Scan for the cell matching the given text and deliver its (X, Y) coordinate at center. 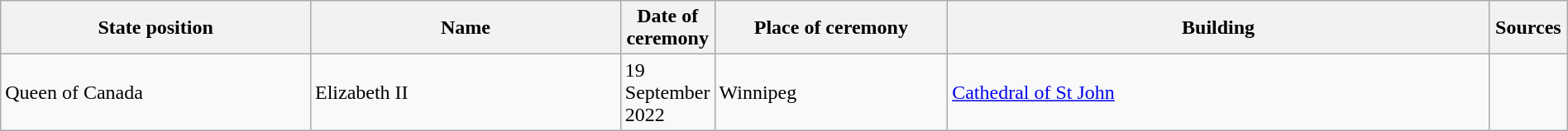
Winnipeg (831, 92)
Queen of Canada (155, 92)
19 September 2022 (667, 92)
Building (1219, 28)
Name (465, 28)
Sources (1528, 28)
Cathedral of St John (1219, 92)
Date of ceremony (667, 28)
State position (155, 28)
Elizabeth II (465, 92)
Place of ceremony (831, 28)
